Scan for the cell matching the given text and deliver its (x, y) coordinate at center. 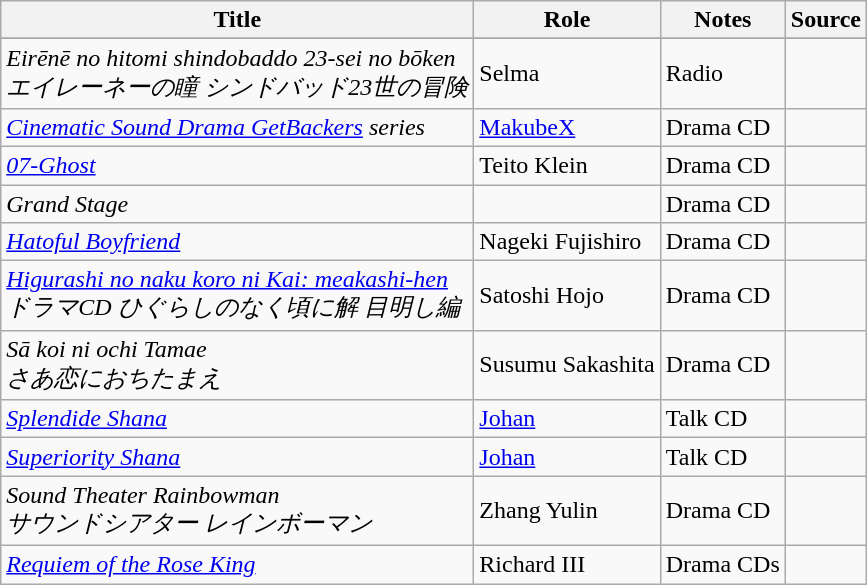
Notes (722, 20)
Selma (567, 74)
Title (238, 20)
Source (826, 20)
Drama CDs (722, 564)
Richard III (567, 564)
Splendide Shana (238, 419)
Superiority Shana (238, 457)
Requiem of the Rose King (238, 564)
Susumu Sakashita (567, 365)
Grand Stage (238, 203)
Radio (722, 74)
MakubeX (567, 127)
07-Ghost (238, 165)
Sound Theater Rainbowmanサウンドシアター レインボーマン (238, 511)
Teito Klein (567, 165)
Nageki Fujishiro (567, 242)
Cinematic Sound Drama GetBackers series (238, 127)
Hatoful Boyfriend (238, 242)
Higurashi no naku koro ni Kai: meakashi-henドラマCD ひぐらしのなく頃に解 目明し編 (238, 296)
Satoshi Hojo (567, 296)
Role (567, 20)
Zhang Yulin (567, 511)
Eirēnē no hitomi shindobaddo 23-sei no bōkenエイレーネーの瞳 シンドバッド23世の冒険 (238, 74)
Sā koi ni ochi Tamaeさあ恋におちたまえ (238, 365)
